Provide the [x, y] coordinate of the cell's center where the given text is located.  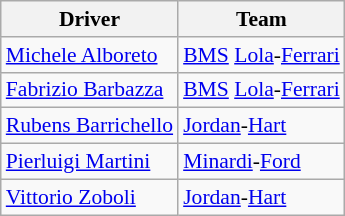
Minardi-Ford [262, 162]
Fabrizio Barbazza [90, 90]
Driver [90, 19]
Rubens Barrichello [90, 126]
Vittorio Zoboli [90, 197]
Pierluigi Martini [90, 162]
Michele Alboreto [90, 55]
Team [262, 19]
